For the text-containing cell, return its midpoint in [X, Y] coordinate format. 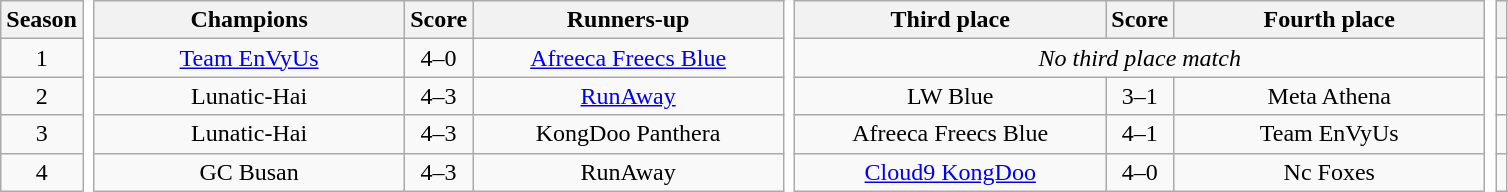
4 [42, 172]
GC Busan [250, 172]
Season [42, 20]
3–1 [1140, 96]
KongDoo Panthera [628, 134]
Champions [250, 20]
Cloud9 KongDoo [950, 172]
LW Blue [950, 96]
Third place [950, 20]
1 [42, 58]
2 [42, 96]
Nc Foxes [1330, 172]
Fourth place [1330, 20]
Runners-up [628, 20]
Meta Athena [1330, 96]
3 [42, 134]
4–1 [1140, 134]
No third place match [1140, 58]
